Provide the [X, Y] coordinate of the cell's center where the given text is located.  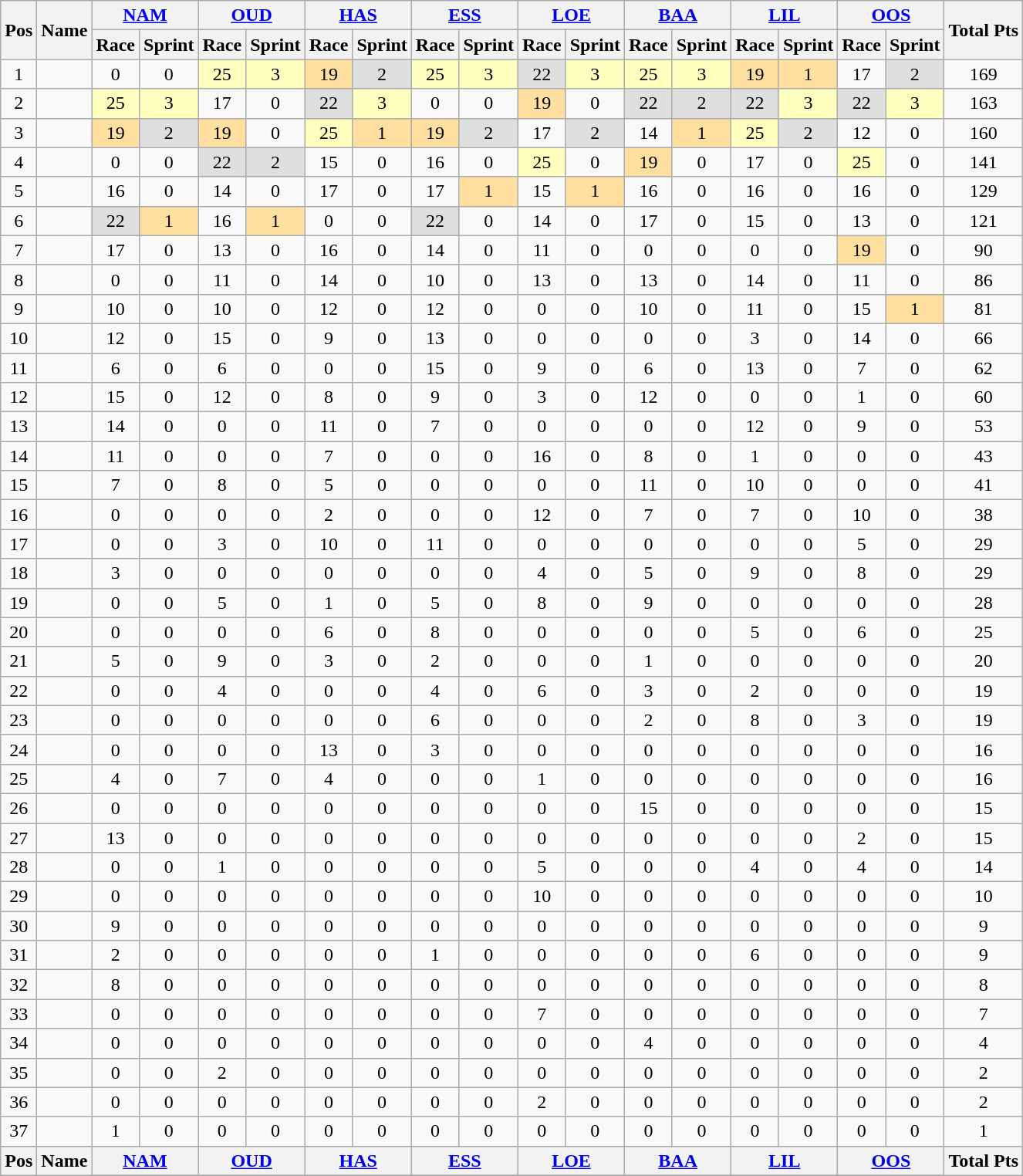
53 [984, 427]
30 [19, 926]
34 [19, 1043]
23 [19, 720]
21 [19, 661]
32 [19, 985]
66 [984, 338]
37 [19, 1131]
60 [984, 397]
86 [984, 279]
33 [19, 1014]
36 [19, 1102]
35 [19, 1073]
129 [984, 191]
160 [984, 133]
121 [984, 221]
31 [19, 955]
18 [19, 573]
62 [984, 368]
26 [19, 808]
24 [19, 749]
43 [984, 456]
41 [984, 485]
38 [984, 515]
169 [984, 74]
81 [984, 309]
163 [984, 103]
27 [19, 837]
90 [984, 250]
141 [984, 162]
